Extract the [X, Y] coordinate from the center of the cell holding the provided text.  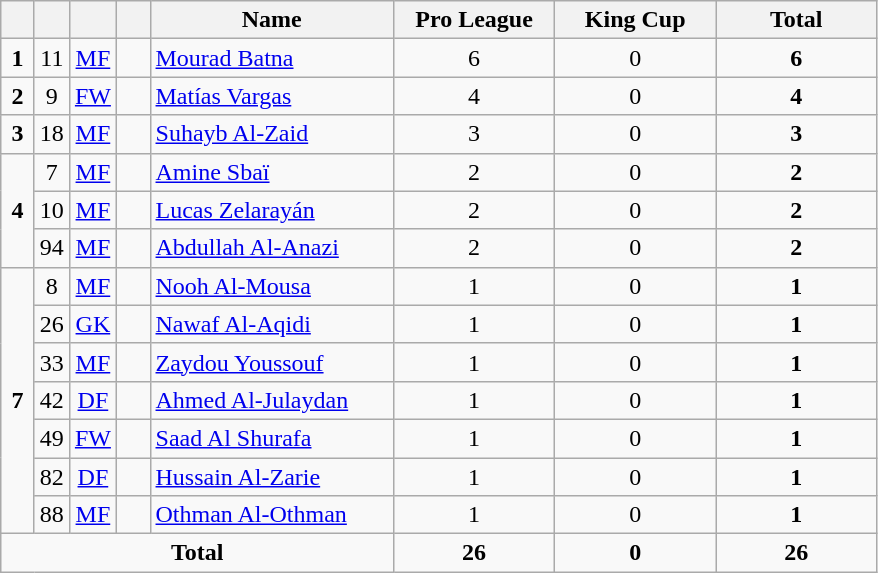
Mourad Batna [272, 58]
Amine Sbaï [272, 172]
Suhayb Al-Zaid [272, 134]
Zaydou Youssouf [272, 362]
42 [52, 400]
Pro League [474, 20]
King Cup [636, 20]
8 [52, 286]
Hussain Al-Zarie [272, 477]
Abdullah Al-Anazi [272, 248]
Nooh Al-Mousa [272, 286]
Lucas Zelarayán [272, 210]
10 [52, 210]
GK [92, 324]
94 [52, 248]
Name [272, 20]
Nawaf Al-Aqidi [272, 324]
Othman Al-Othman [272, 515]
Saad Al Shurafa [272, 438]
82 [52, 477]
18 [52, 134]
88 [52, 515]
Matías Vargas [272, 96]
9 [52, 96]
49 [52, 438]
11 [52, 58]
Ahmed Al-Julaydan [272, 400]
33 [52, 362]
